Pinpoint the cell where the given text exists, returning its [X, Y] midpoint coordinate. 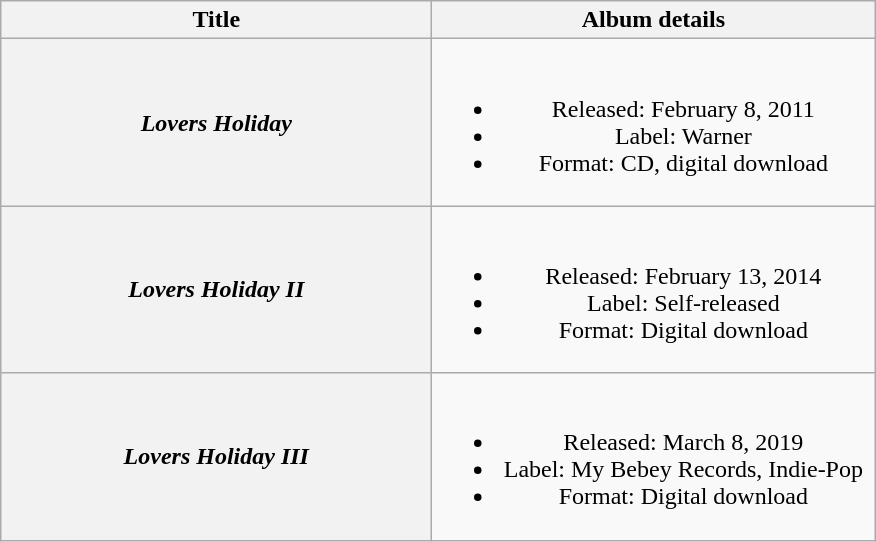
Lovers Holiday [216, 122]
Released: March 8, 2019Label: My Bebey Records, Indie-PopFormat: Digital download [654, 456]
Released: February 13, 2014Label: Self-releasedFormat: Digital download [654, 290]
Title [216, 20]
Lovers Holiday III [216, 456]
Album details [654, 20]
Released: February 8, 2011Label: WarnerFormat: CD, digital download [654, 122]
Lovers Holiday II [216, 290]
